Return the (X, Y) coordinate for the center point of the cell that contains the specified text.  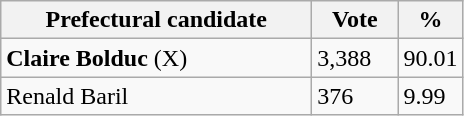
Renald Baril (156, 96)
3,388 (355, 58)
9.99 (430, 96)
Vote (355, 20)
90.01 (430, 58)
376 (355, 96)
% (430, 20)
Prefectural candidate (156, 20)
Claire Bolduc (X) (156, 58)
